Scan for the cell matching the given text and deliver its (X, Y) coordinate at center. 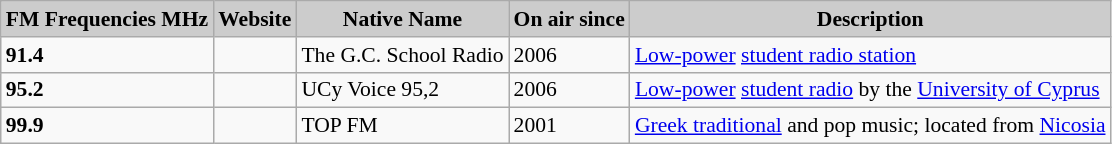
Greek traditional and pop music; located from Nicosia (870, 126)
Native Name (402, 19)
Low-power student radio by the University of Cyprus (870, 90)
The G.C. School Radio (402, 55)
TOP FM (402, 126)
Website (254, 19)
On air since (570, 19)
95.2 (107, 90)
99.9 (107, 126)
91.4 (107, 55)
Low-power student radio station (870, 55)
FM Frequencies MHz (107, 19)
2001 (570, 126)
Description (870, 19)
UCy Voice 95,2 (402, 90)
